Return the [X, Y] coordinate for the center point of the cell that contains the specified text.  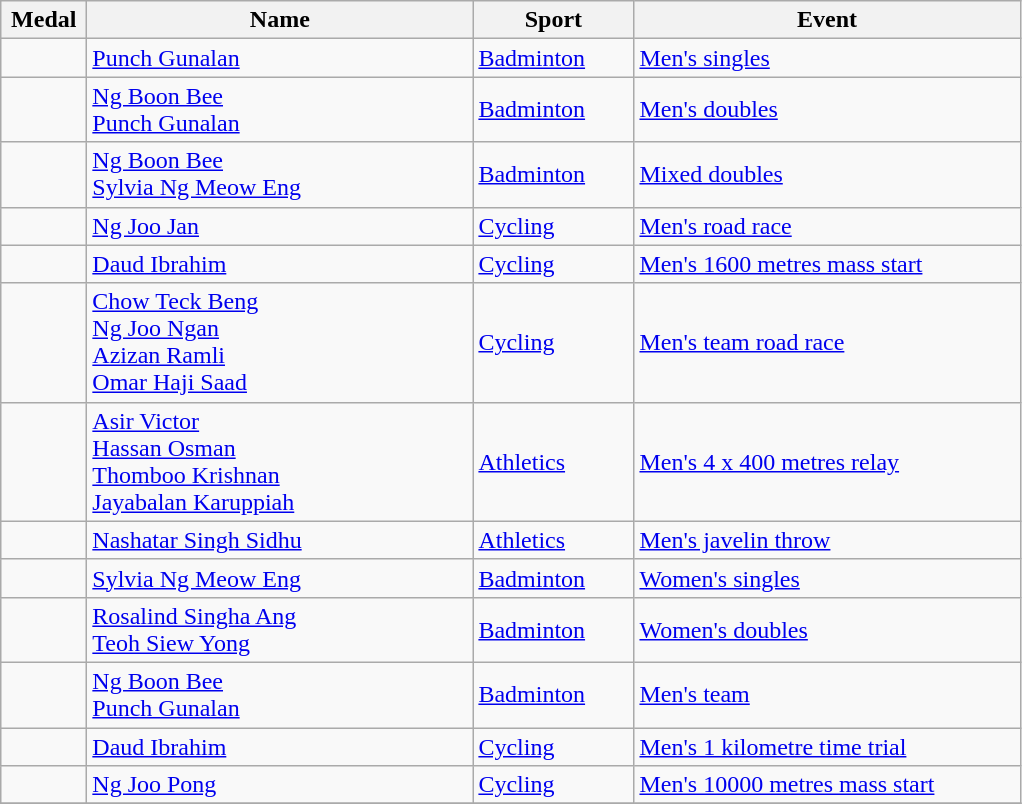
Men's javelin throw [827, 540]
Punch Gunalan [280, 58]
Women's doubles [827, 630]
Asir VictorHassan OsmanThomboo KrishnanJayabalan Karuppiah [280, 462]
Mixed doubles [827, 174]
Rosalind Singha AngTeoh Siew Yong [280, 630]
Men's 1 kilometre time trial [827, 747]
Ng Joo Jan [280, 226]
Nashatar Singh Sidhu [280, 540]
Ng Joo Pong [280, 785]
Men's doubles [827, 110]
Men's road race [827, 226]
Chow Teck BengNg Joo NganAzizan RamliOmar Haji Saad [280, 342]
Sport [554, 20]
Men's team [827, 694]
Event [827, 20]
Men's singles [827, 58]
Men's 4 x 400 metres relay [827, 462]
Medal [44, 20]
Ng Boon BeeSylvia Ng Meow Eng [280, 174]
Men's team road race [827, 342]
Men's 1600 metres mass start [827, 264]
Women's singles [827, 578]
Sylvia Ng Meow Eng [280, 578]
Name [280, 20]
Men's 10000 metres mass start [827, 785]
